Locate the cell with the specified text and output its (x, y) center coordinate. 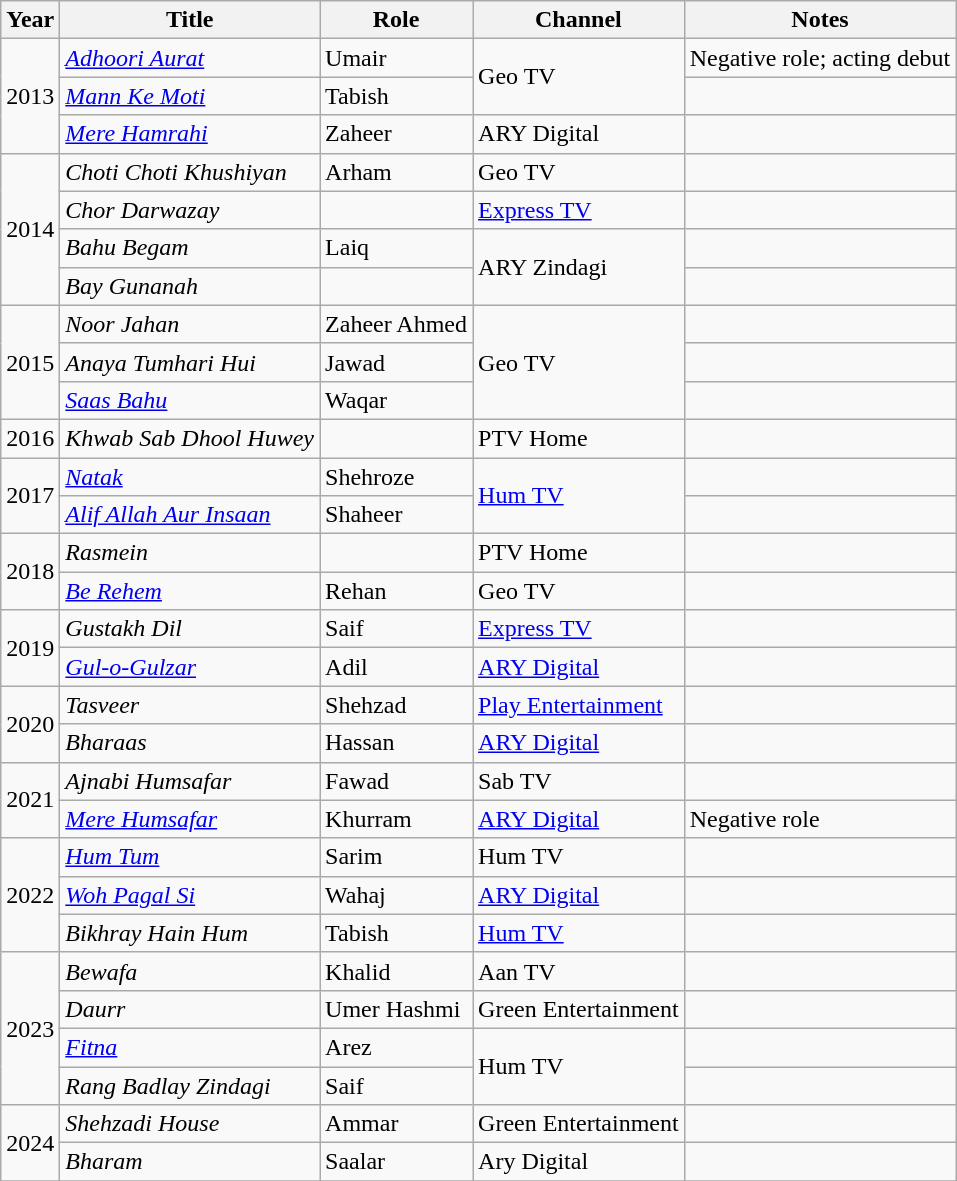
2023 (30, 1028)
Notes (820, 20)
2013 (30, 96)
Aan TV (579, 971)
Anaya Tumhari Hui (190, 362)
Khalid (396, 971)
Fitna (190, 1047)
Year (30, 20)
Title (190, 20)
Arham (396, 172)
Bikhray Hain Hum (190, 933)
2020 (30, 724)
Saalar (396, 1162)
Shehzadi House (190, 1124)
Negative role; acting debut (820, 58)
2015 (30, 362)
Bharam (190, 1162)
Woh Pagal Si (190, 895)
Rasmein (190, 553)
Bharaas (190, 743)
Jawad (396, 362)
Hassan (396, 743)
Tasveer (190, 705)
2018 (30, 572)
2014 (30, 229)
Rehan (396, 591)
Waqar (396, 400)
Daurr (190, 1009)
Ajnabi Humsafar (190, 781)
Fawad (396, 781)
Shehroze (396, 477)
Sab TV (579, 781)
Rang Badlay Zindagi (190, 1085)
Hum Tum (190, 857)
Ammar (396, 1124)
Mann Ke Moti (190, 96)
Laiq (396, 248)
2024 (30, 1143)
Zaheer Ahmed (396, 324)
Umair (396, 58)
2019 (30, 648)
Noor Jahan (190, 324)
2021 (30, 800)
Arez (396, 1047)
Adhoori Aurat (190, 58)
Bewafa (190, 971)
Mere Humsafar (190, 819)
Channel (579, 20)
Alif Allah Aur Insaan (190, 515)
Chor Darwazay (190, 210)
Be Rehem (190, 591)
Ary Digital (579, 1162)
2022 (30, 895)
ARY Zindagi (579, 267)
Natak (190, 477)
Bahu Begam (190, 248)
2017 (30, 496)
Shehzad (396, 705)
Shaheer (396, 515)
Khurram (396, 819)
Bay Gunanah (190, 286)
Wahaj (396, 895)
Umer Hashmi (396, 1009)
Adil (396, 667)
Saas Bahu (190, 400)
Choti Choti Khushiyan (190, 172)
2016 (30, 438)
Zaheer (396, 134)
Gul-o-Gulzar (190, 667)
Gustakh Dil (190, 629)
Negative role (820, 819)
Play Entertainment (579, 705)
Sarim (396, 857)
Role (396, 20)
Khwab Sab Dhool Huwey (190, 438)
Mere Hamrahi (190, 134)
